For the text-containing cell, return its midpoint in [X, Y] coordinate format. 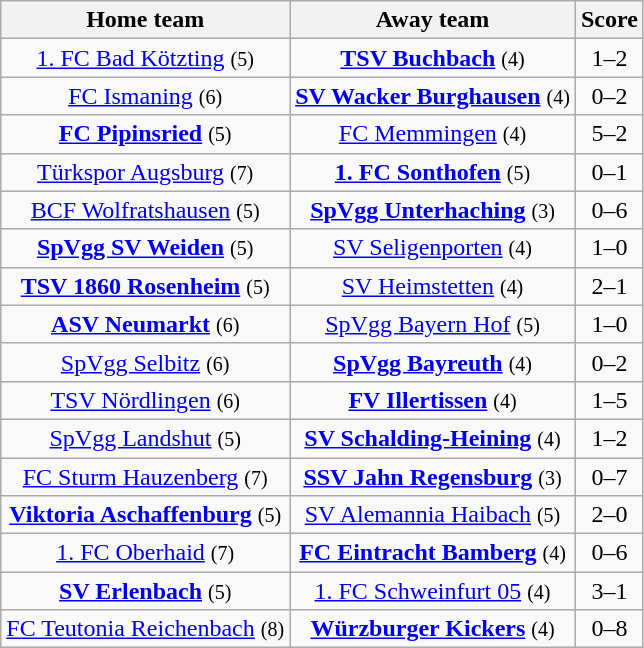
TSV 1860 Rosenheim (5) [146, 286]
Away team [433, 20]
SV Seligenporten (4) [433, 248]
Würzburger Kickers (4) [433, 629]
SpVgg Landshut (5) [146, 438]
TSV Nördlingen (6) [146, 400]
FC Sturm Hauzenberg (7) [146, 477]
FC Teutonia Reichenbach (8) [146, 629]
BCF Wolfratshausen (5) [146, 210]
1–5 [609, 400]
3–1 [609, 591]
2–1 [609, 286]
1. FC Oberhaid (7) [146, 553]
1. FC Sonthofen (5) [433, 172]
FC Pipinsried (5) [146, 134]
FV Illertissen (4) [433, 400]
2–0 [609, 515]
SV Alemannia Haibach (5) [433, 515]
Home team [146, 20]
SpVgg Unterhaching (3) [433, 210]
TSV Buchbach (4) [433, 58]
SpVgg Selbitz (6) [146, 362]
1. FC Bad Kötzting (5) [146, 58]
FC Ismaning (6) [146, 96]
FC Eintracht Bamberg (4) [433, 553]
0–8 [609, 629]
0–1 [609, 172]
SpVgg Bayern Hof (5) [433, 324]
SpVgg SV Weiden (5) [146, 248]
1. FC Schweinfurt 05 (4) [433, 591]
SpVgg Bayreuth (4) [433, 362]
5–2 [609, 134]
FC Memmingen (4) [433, 134]
SV Schalding-Heining (4) [433, 438]
SV Heimstetten (4) [433, 286]
ASV Neumarkt (6) [146, 324]
SV Erlenbach (5) [146, 591]
Viktoria Aschaffenburg (5) [146, 515]
SV Wacker Burghausen (4) [433, 96]
Score [609, 20]
SSV Jahn Regensburg (3) [433, 477]
Türkspor Augsburg (7) [146, 172]
0–7 [609, 477]
